Scan for the cell matching the given text and deliver its [x, y] coordinate at center. 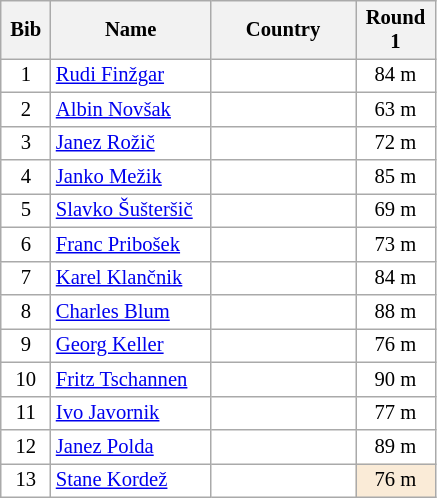
Georg Keller [131, 345]
10 [26, 379]
6 [26, 244]
1 [26, 75]
73 m [396, 244]
2 [26, 109]
Franc Pribošek [131, 244]
11 [26, 413]
Slavko Šušteršič [131, 210]
Fritz Tschannen [131, 379]
72 m [396, 143]
Name [131, 29]
69 m [396, 210]
90 m [396, 379]
12 [26, 447]
3 [26, 143]
63 m [396, 109]
Ivo Javornik [131, 413]
88 m [396, 311]
7 [26, 278]
Rudi Finžgar [131, 75]
Charles Blum [131, 311]
77 m [396, 413]
Janez Rožič [131, 143]
Janez Polda [131, 447]
4 [26, 177]
Round 1 [396, 29]
Stane Kordež [131, 480]
85 m [396, 177]
Janko Mežik [131, 177]
Albin Novšak [131, 109]
89 m [396, 447]
5 [26, 210]
13 [26, 480]
9 [26, 345]
Karel Klančnik [131, 278]
Bib [26, 29]
8 [26, 311]
Country [282, 29]
